Locate the cell with the specified text and output its (x, y) center coordinate. 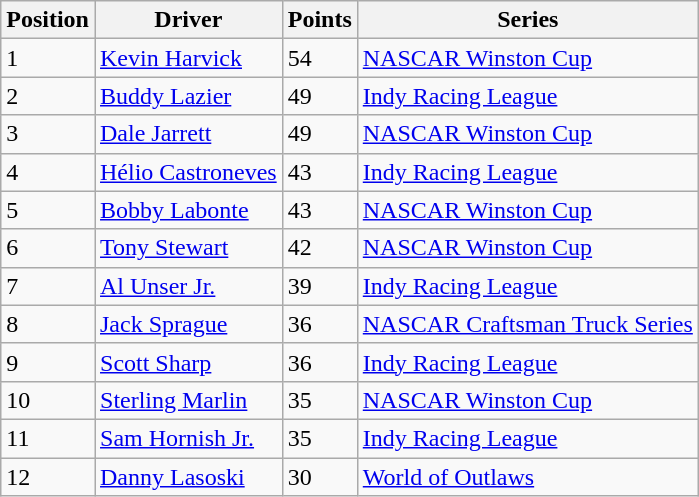
Jack Sprague (188, 324)
4 (48, 172)
9 (48, 362)
Tony Stewart (188, 248)
6 (48, 248)
Hélio Castroneves (188, 172)
39 (320, 286)
Dale Jarrett (188, 134)
World of Outlaws (528, 477)
30 (320, 477)
NASCAR Craftsman Truck Series (528, 324)
Buddy Lazier (188, 96)
54 (320, 58)
Scott Sharp (188, 362)
11 (48, 438)
5 (48, 210)
2 (48, 96)
Al Unser Jr. (188, 286)
3 (48, 134)
Danny Lasoski (188, 477)
10 (48, 400)
8 (48, 324)
Sterling Marlin (188, 400)
42 (320, 248)
Sam Hornish Jr. (188, 438)
7 (48, 286)
12 (48, 477)
Driver (188, 20)
1 (48, 58)
Position (48, 20)
Series (528, 20)
Points (320, 20)
Kevin Harvick (188, 58)
Bobby Labonte (188, 210)
